Return (X, Y) of the center of cell containing provided text 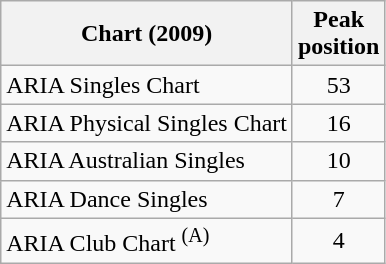
16 (338, 123)
7 (338, 199)
53 (338, 85)
ARIA Australian Singles (147, 161)
10 (338, 161)
Peakposition (338, 34)
ARIA Dance Singles (147, 199)
ARIA Club Chart (A) (147, 240)
ARIA Singles Chart (147, 85)
4 (338, 240)
ARIA Physical Singles Chart (147, 123)
Chart (2009) (147, 34)
